Extract the (X, Y) coordinate from the center of the cell holding the provided text.  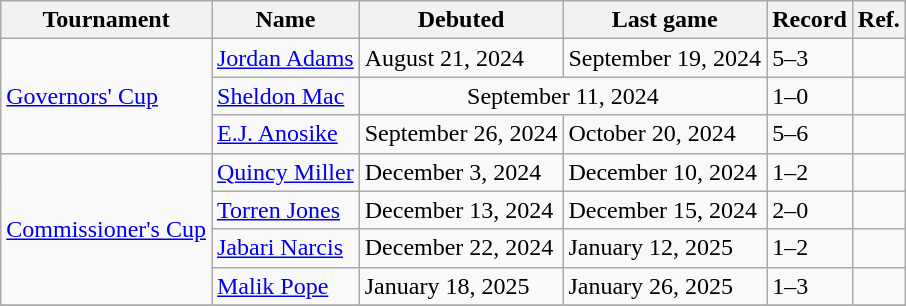
September 19, 2024 (665, 58)
December 3, 2024 (461, 172)
Last game (665, 20)
Malik Pope (286, 286)
5–6 (810, 134)
Commissioner's Cup (106, 229)
Quincy Miller (286, 172)
January 12, 2025 (665, 248)
August 21, 2024 (461, 58)
Torren Jones (286, 210)
December 15, 2024 (665, 210)
Sheldon Mac (286, 96)
Name (286, 20)
5–3 (810, 58)
2–0 (810, 210)
1–3 (810, 286)
Jordan Adams (286, 58)
October 20, 2024 (665, 134)
December 10, 2024 (665, 172)
Debuted (461, 20)
January 18, 2025 (461, 286)
January 26, 2025 (665, 286)
December 22, 2024 (461, 248)
Jabari Narcis (286, 248)
E.J. Anosike (286, 134)
Record (810, 20)
Governors' Cup (106, 96)
Tournament (106, 20)
1–0 (810, 96)
September 26, 2024 (461, 134)
December 13, 2024 (461, 210)
September 11, 2024 (562, 96)
Ref. (878, 20)
